For the text-containing cell, return its midpoint in [x, y] coordinate format. 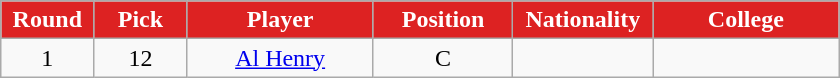
12 [140, 58]
Round [48, 20]
Al Henry [280, 58]
C [443, 58]
Nationality [583, 20]
College [746, 20]
1 [48, 58]
Position [443, 20]
Player [280, 20]
Pick [140, 20]
